Scan for the cell matching the given text and deliver its (x, y) coordinate at center. 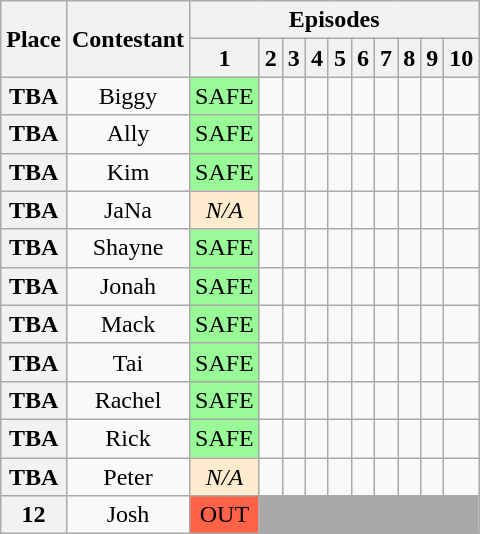
3 (294, 58)
4 (316, 58)
7 (386, 58)
8 (410, 58)
Contestant (128, 39)
Josh (128, 515)
2 (270, 58)
Kim (128, 172)
Rachel (128, 400)
Peter (128, 477)
JaNa (128, 210)
Episodes (334, 20)
Place (34, 39)
Jonah (128, 286)
1 (225, 58)
Shayne (128, 248)
Biggy (128, 96)
5 (340, 58)
Tai (128, 362)
10 (462, 58)
9 (432, 58)
Ally (128, 134)
OUT (225, 515)
6 (364, 58)
12 (34, 515)
Rick (128, 438)
Mack (128, 324)
